From the cell containing the given text, extract its center point as (X, Y) coordinate. 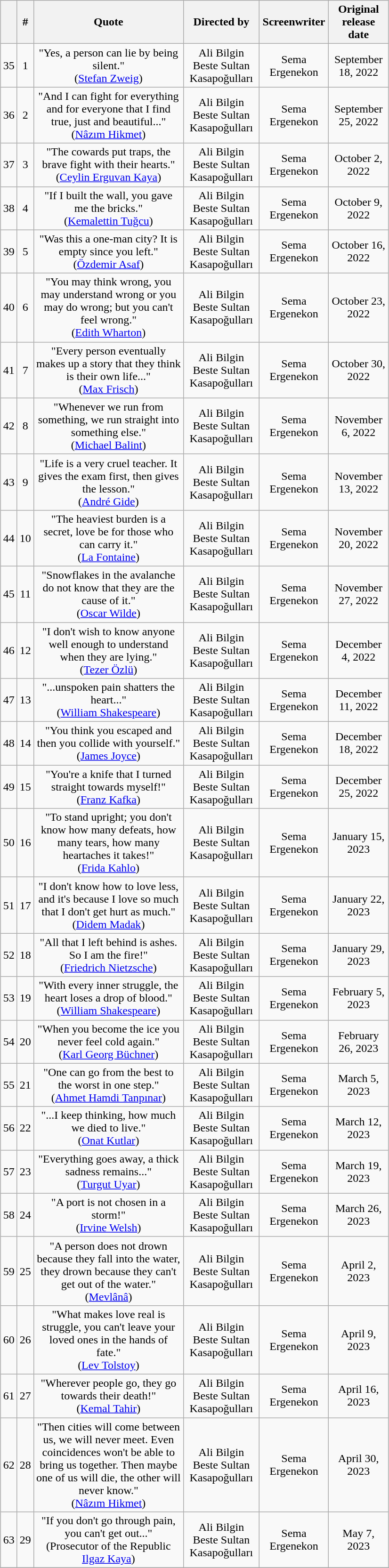
"Whenever we run from something, we run straight into something else."(Michael Balint) (108, 426)
"The heaviest burden is a secret, love be for those who can carry it."(La Fontaine) (108, 538)
"You're a knife that I turned straight towards myself!"(Franz Kafka) (108, 787)
February 5, 2023 (359, 998)
43 (8, 482)
September 25, 2022 (359, 115)
"Yes, a person can lie by being silent."(Stefan Zweig) (108, 65)
51 (8, 905)
16 (25, 843)
7 (25, 370)
April 30, 2023 (359, 1464)
5 (25, 251)
15 (25, 787)
36 (8, 115)
April 16, 2023 (359, 1396)
"A person does not drown because they fall into the water, they drown because they can't get out of the water."(Mevlânâ) (108, 1271)
37 (8, 165)
October 9, 2022 (359, 208)
Directed by (221, 22)
"Life is a very cruel teacher. It gives the exam first, then gives the lesson."(André Gide) (108, 482)
47 (8, 700)
November 27, 2022 (359, 594)
56 (8, 1128)
"...unspoken pain shatters the heart..."(William Shakespeare) (108, 700)
20 (25, 1042)
"I don't wish to know anyone well enough to understand when they are lying."(Tezer Özlü) (108, 651)
"When you become the ice you never feel cold again."(Karl Georg Büchner) (108, 1042)
May 7, 2023 (359, 1540)
"...I keep thinking, how much we died to live."(Onat Kutlar) (108, 1128)
October 16, 2022 (359, 251)
54 (8, 1042)
41 (8, 370)
"If you don't go through pain, you can't get out..."(Prosecutor of the Republic Ilgaz Kaya) (108, 1540)
Original release date (359, 22)
"Everything goes away, a thick sadness remains..."(Turgut Uyar) (108, 1172)
29 (25, 1540)
24 (25, 1215)
50 (8, 843)
January 22, 2023 (359, 905)
48 (8, 744)
October 30, 2022 (359, 370)
"Was this a one-man city? It is empty since you left."(Özdemir Asaf) (108, 251)
January 15, 2023 (359, 843)
November 20, 2022 (359, 538)
"With every inner struggle, the heart loses a drop of blood."(William Shakespeare) (108, 998)
6 (25, 307)
38 (8, 208)
52 (8, 955)
49 (8, 787)
18 (25, 955)
February 26, 2023 (359, 1042)
4 (25, 208)
28 (25, 1464)
26 (25, 1340)
"Snowflakes in the avalanche do not know that they are the cause of it."(Oscar Wilde) (108, 594)
"The cowards put traps, the brave fight with their hearts."(Ceylin Erguvan Kaya) (108, 165)
December 25, 2022 (359, 787)
57 (8, 1172)
17 (25, 905)
"One can go from the best to the worst in one step."(Ahmet Hamdi Tanpınar) (108, 1085)
35 (8, 65)
"And I can fight for everything and for everyone that I find true, just and beautiful..."(Nâzım Hikmet) (108, 115)
63 (8, 1540)
44 (8, 538)
Quote (108, 22)
"Wherever people go, they go towards their death!"(Kemal Tahir) (108, 1396)
59 (8, 1271)
8 (25, 426)
42 (8, 426)
"Every person eventually makes up a story that they think is their own life..."(Max Frisch) (108, 370)
October 2, 2022 (359, 165)
April 2, 2023 (359, 1271)
December 4, 2022 (359, 651)
10 (25, 538)
"To stand upright; you don't know how many defeats, how many tears, how many heartaches it takes!"(Frida Kahlo) (108, 843)
November 13, 2022 (359, 482)
April 9, 2023 (359, 1340)
# (25, 22)
55 (8, 1085)
11 (25, 594)
9 (25, 482)
December 18, 2022 (359, 744)
21 (25, 1085)
"What makes love real is struggle, you can't leave your loved ones in the hands of fate."(Lev Tolstoy) (108, 1340)
3 (25, 165)
December 11, 2022 (359, 700)
60 (8, 1340)
58 (8, 1215)
"You may think wrong, you may understand wrong or you may do wrong; but you can't feel wrong."(Edith Wharton) (108, 307)
22 (25, 1128)
45 (8, 594)
12 (25, 651)
23 (25, 1172)
1 (25, 65)
40 (8, 307)
March 19, 2023 (359, 1172)
53 (8, 998)
March 5, 2023 (359, 1085)
27 (25, 1396)
November 6, 2022 (359, 426)
"A port is not chosen in a storm!"(Irvine Welsh) (108, 1215)
March 26, 2023 (359, 1215)
Screenwriter (294, 22)
25 (25, 1271)
January 29, 2023 (359, 955)
14 (25, 744)
19 (25, 998)
46 (8, 651)
"I don't know how to love less, and it's because I love so much that I don't get hurt as much."(Didem Madak) (108, 905)
2 (25, 115)
September 18, 2022 (359, 65)
"All that I left behind is ashes. So I am the fire!"(Friedrich Nietzsche) (108, 955)
39 (8, 251)
"You think you escaped and then you collide with yourself."(James Joyce) (108, 744)
October 23, 2022 (359, 307)
13 (25, 700)
62 (8, 1464)
"If I built the wall, you gave me the bricks."(Kemalettin Tuğcu) (108, 208)
March 12, 2023 (359, 1128)
61 (8, 1396)
